Determine the [x, y] coordinate at the center of the cell enclosing the given text.  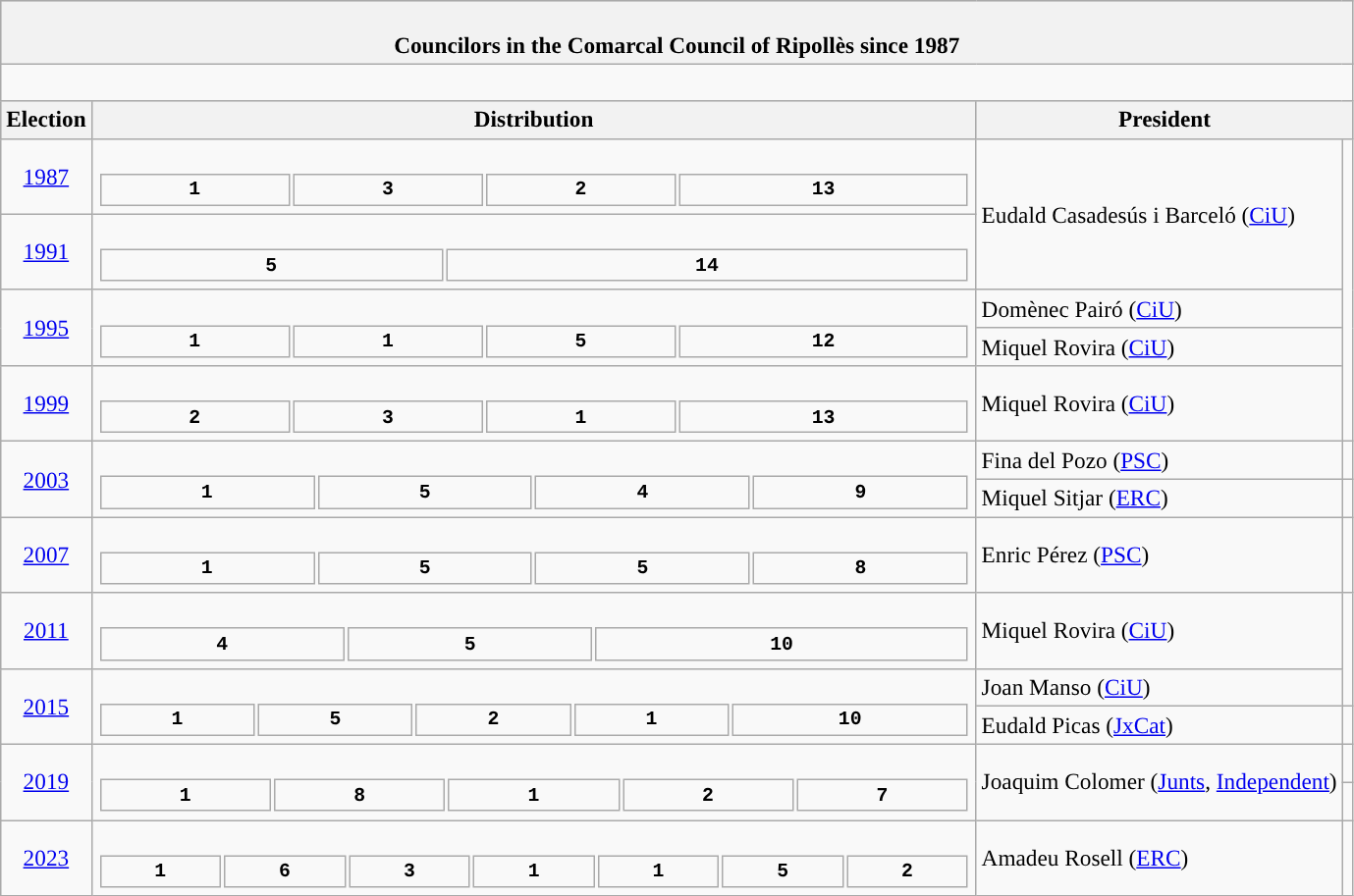
Domènec Pairó (CiU) [1159, 308]
1 3 2 13 [534, 177]
9 [860, 493]
12 [823, 340]
1 8 1 2 7 [534, 781]
2023 [46, 858]
Distribution [534, 120]
President [1164, 120]
Enric Pérez (PSC) [1159, 553]
1 1 5 12 [534, 328]
1 6 3 1 1 5 2 [534, 858]
1 5 5 8 [534, 553]
Fina del Pozo (PSC) [1159, 459]
2 3 1 13 [534, 402]
7 [882, 795]
1991 [46, 251]
Miquel Sitjar (ERC) [1159, 499]
1 5 4 9 [534, 479]
4 5 10 [534, 630]
1999 [46, 402]
1995 [46, 328]
2007 [46, 553]
5 14 [534, 251]
Councilors in the Comarcal Council of Ripollès since 1987 [677, 31]
14 [707, 265]
2015 [46, 707]
6 [285, 870]
1987 [46, 177]
Joan Manso (CiU) [1159, 687]
2011 [46, 630]
Amadeu Rosell (ERC) [1159, 858]
2003 [46, 479]
2019 [46, 781]
Eudald Picas (JxCat) [1159, 724]
Election [46, 120]
Joaquim Colomer (Junts, Independent) [1159, 781]
Eudald Casadesús i Barceló (CiU) [1159, 214]
1 5 2 1 10 [534, 707]
